For the text-containing cell, return its midpoint in (x, y) coordinate format. 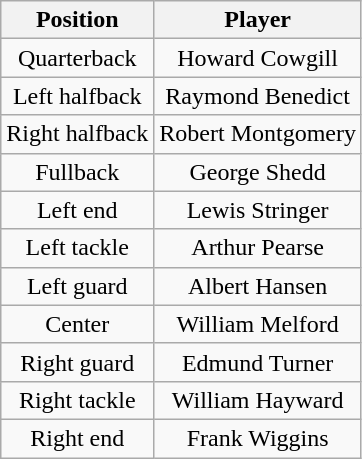
William Melford (258, 324)
Robert Montgomery (258, 134)
Quarterback (78, 58)
Position (78, 20)
Raymond Benedict (258, 96)
Center (78, 324)
George Shedd (258, 172)
Lewis Stringer (258, 210)
Right tackle (78, 400)
Left tackle (78, 248)
Frank Wiggins (258, 438)
Left end (78, 210)
Left halfback (78, 96)
Player (258, 20)
Albert Hansen (258, 286)
Fullback (78, 172)
William Hayward (258, 400)
Arthur Pearse (258, 248)
Howard Cowgill (258, 58)
Left guard (78, 286)
Right halfback (78, 134)
Right guard (78, 362)
Right end (78, 438)
Edmund Turner (258, 362)
